Return the [x, y] coordinate for the center point of the cell that contains the specified text.  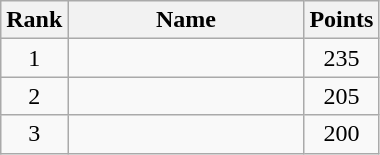
1 [34, 58]
Points [342, 20]
Name [186, 20]
3 [34, 134]
Rank [34, 20]
235 [342, 58]
205 [342, 96]
2 [34, 96]
200 [342, 134]
